Return the (X, Y) coordinate for the center point of the cell that contains the specified text.  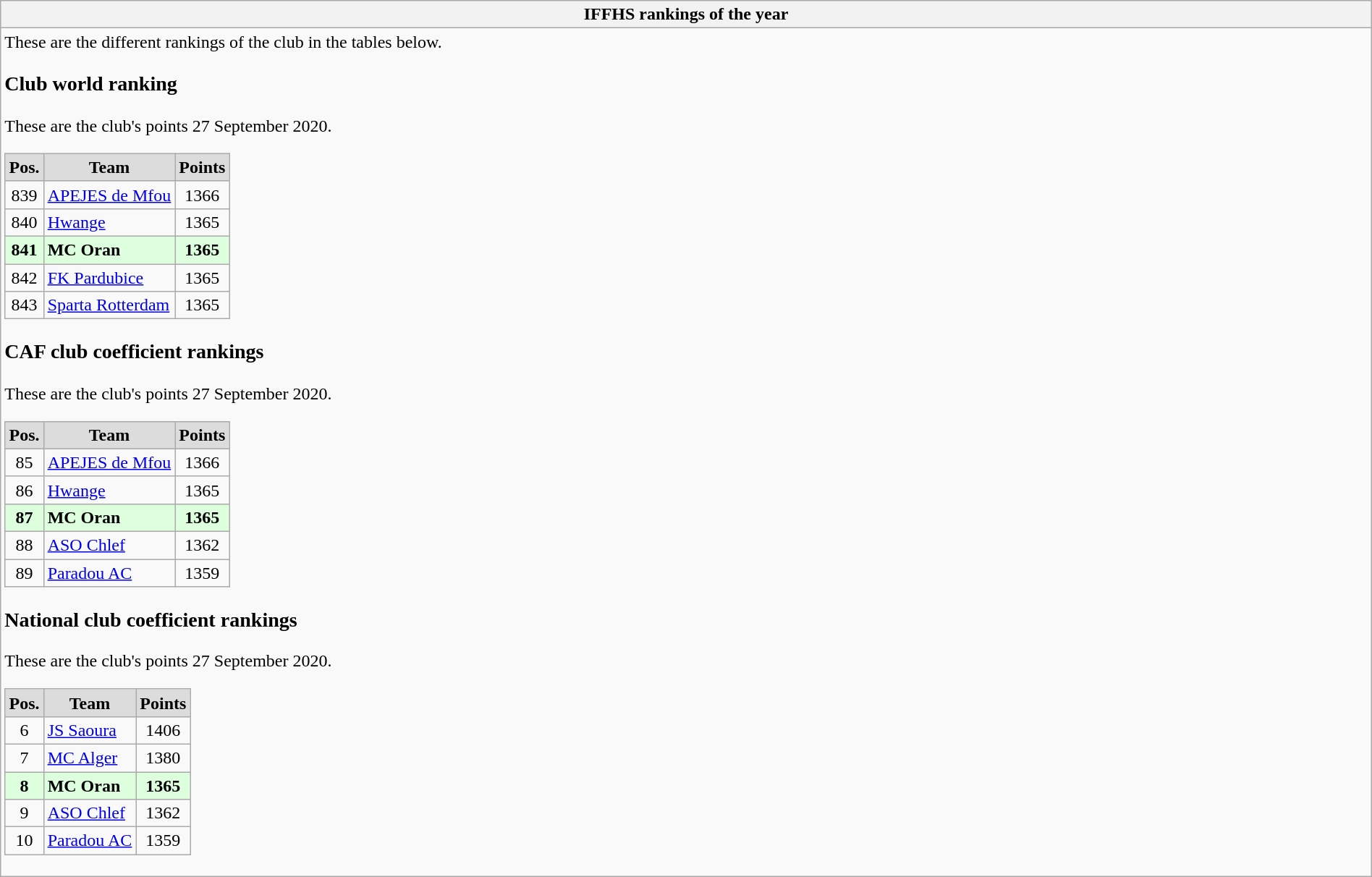
842 (25, 277)
1380 (164, 758)
86 (25, 490)
85 (25, 462)
841 (25, 250)
6 (25, 730)
88 (25, 546)
1406 (164, 730)
840 (25, 222)
8 (25, 785)
7 (25, 758)
87 (25, 517)
9 (25, 813)
IFFHS rankings of the year (686, 14)
JS Saoura (90, 730)
MC Alger (90, 758)
FK Pardubice (109, 277)
10 (25, 841)
Sparta Rotterdam (109, 305)
839 (25, 195)
89 (25, 573)
843 (25, 305)
